Find where the given text appears and provide that cell's center as [x, y] coordinate. 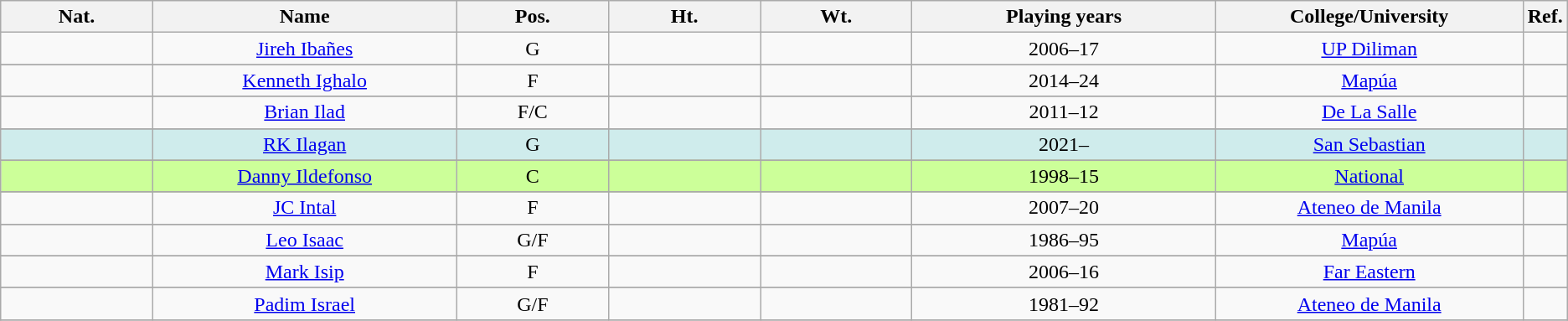
San Sebastian [1369, 144]
Brian Ilad [305, 112]
2014–24 [1064, 80]
Name [305, 17]
Ht. [685, 17]
1986–95 [1064, 240]
2021– [1064, 144]
National [1369, 176]
1981–92 [1064, 303]
RK Ilagan [305, 144]
Leo Isaac [305, 240]
College/University [1369, 17]
Padim Israel [305, 303]
2006–16 [1064, 272]
Nat. [77, 17]
Pos. [533, 17]
Mark Isip [305, 272]
2007–20 [1064, 208]
Ref. [1545, 17]
Jireh Ibañes [305, 49]
Far Eastern [1369, 272]
De La Salle [1369, 112]
1998–15 [1064, 176]
2011–12 [1064, 112]
C [533, 176]
UP Diliman [1369, 49]
Kenneth Ighalo [305, 80]
F/C [533, 112]
2006–17 [1064, 49]
Playing years [1064, 17]
JC Intal [305, 208]
Wt. [836, 17]
Danny Ildefonso [305, 176]
